From the cell containing the given text, extract its center point as [x, y] coordinate. 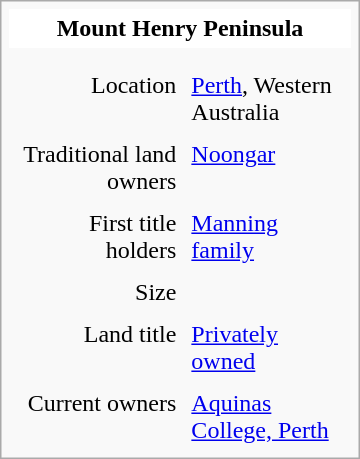
Traditional land owners [96, 168]
Size [96, 292]
Perth, Western Australia [268, 99]
Mount Henry Peninsula [180, 28]
First title holders [96, 237]
Privately owned [268, 348]
Location [96, 99]
Aquinas College, Perth [268, 417]
Current owners [96, 417]
Noongar [268, 168]
Manning family [268, 237]
Land title [96, 348]
